Scan for the cell matching the given text and deliver its [x, y] coordinate at center. 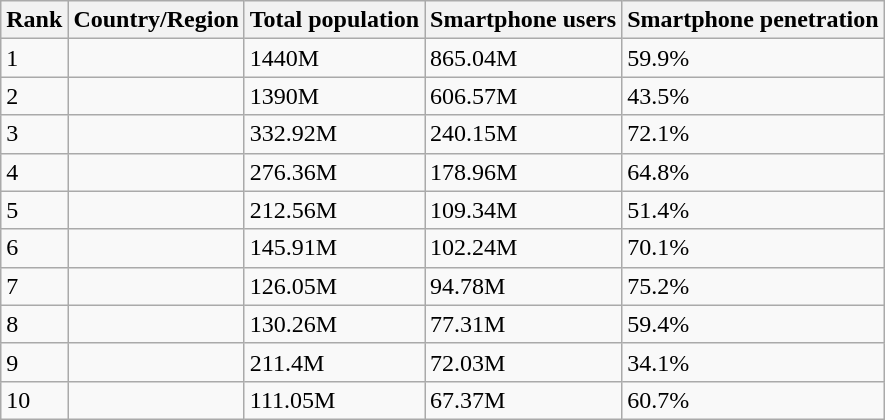
276.36M [334, 172]
Total population [334, 20]
212.56M [334, 210]
332.92M [334, 134]
94.78M [524, 286]
34.1% [753, 362]
Country/Region [156, 20]
4 [34, 172]
Smartphone penetration [753, 20]
1440M [334, 58]
606.57M [524, 96]
Rank [34, 20]
3 [34, 134]
1 [34, 58]
211.4M [334, 362]
Smartphone users [524, 20]
240.15M [524, 134]
43.5% [753, 96]
67.37M [524, 400]
111.05M [334, 400]
70.1% [753, 248]
1390M [334, 96]
77.31M [524, 324]
102.24M [524, 248]
7 [34, 286]
109.34M [524, 210]
72.03M [524, 362]
145.91M [334, 248]
8 [34, 324]
5 [34, 210]
10 [34, 400]
60.7% [753, 400]
75.2% [753, 286]
64.8% [753, 172]
130.26M [334, 324]
59.4% [753, 324]
2 [34, 96]
865.04M [524, 58]
72.1% [753, 134]
51.4% [753, 210]
126.05M [334, 286]
6 [34, 248]
9 [34, 362]
59.9% [753, 58]
178.96M [524, 172]
